Capture the cell that displays the provided text and extract its (x, y) central coordinate. 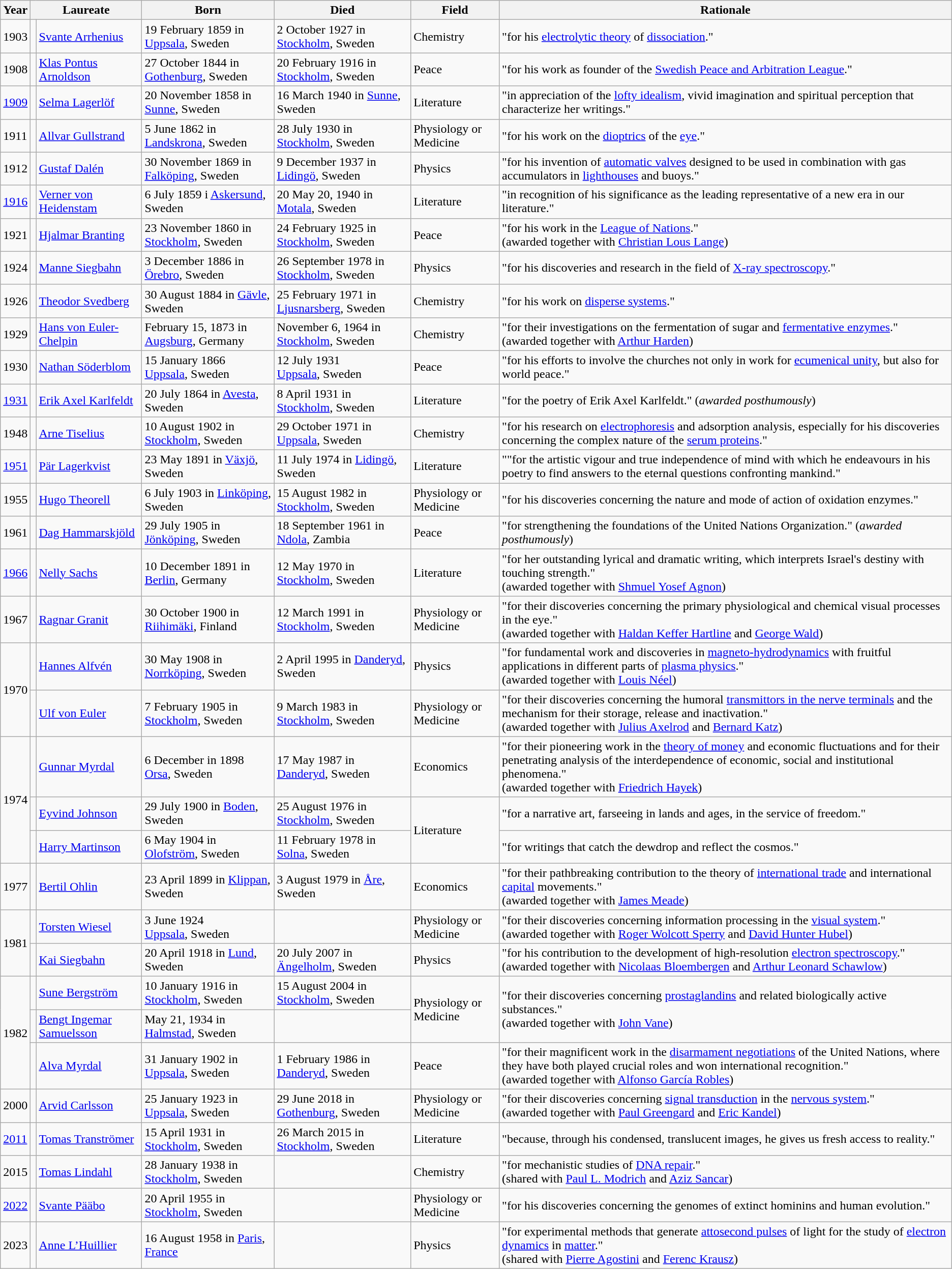
Svante Pääbo (89, 1205)
11 February 1978 in Solna, Sweden (343, 846)
1911 (15, 135)
Eyvind Johnson (89, 814)
1926 (15, 301)
1961 (15, 533)
20 July 2007 in Ängelholm, Sweden (343, 959)
Field (455, 10)
1982 (15, 1032)
May 21, 1934 in Halmstad, Sweden (208, 1025)
30 October 1900 in Riihimäki, Finland (208, 619)
19 February 1859 in Uppsala, Sweden (208, 37)
3 August 1979 in Åre, Sweden (343, 887)
10 August 1902 in Stockholm, Sweden (208, 433)
"for his discoveries and research in the field of X-ray spectroscopy." (726, 268)
1929 (15, 334)
"because, through his condensed, translucent images, he gives us fresh access to reality." (726, 1139)
17 May 1987 in Danderyd, Sweden (343, 767)
27 October 1844 in Gothenburg, Sweden (208, 69)
1977 (15, 887)
"for his work as founder of the Swedish Peace and Arbitration League." (726, 69)
"for his efforts to involve the churches not only in work for ecumenical unity, but also for world peace." (726, 367)
1909 (15, 103)
2011 (15, 1139)
2000 (15, 1106)
1967 (15, 619)
3 December 1886 in Örebro, Sweden (208, 268)
29 July 1900 in Boden, Sweden (208, 814)
29 June 2018 in Gothenburg, Sweden (343, 1106)
2022 (15, 1205)
1930 (15, 367)
16 March 1940 in Sunne, Sweden (343, 103)
5 June 1862 in Landskrona, Sweden (208, 135)
23 May 1891 in Växjö, Sweden (208, 467)
12 July 1931 Uppsala, Sweden (343, 367)
1924 (15, 268)
Hjalmar Branting (89, 235)
1931 (15, 400)
Laureate (86, 10)
1951 (15, 467)
Rationale (726, 10)
25 August 1976 in Stockholm, Sweden (343, 814)
6 December in 1898 Orsa, Sweden (208, 767)
1908 (15, 69)
20 May 20, 1940 in Motala, Sweden (343, 201)
"for his work on disperse systems." (726, 301)
25 January 1923 in Uppsala, Sweden (208, 1106)
1966 (15, 573)
Klas Pontus Arnoldson (89, 69)
1970 (15, 690)
20 April 1918 in Lund, Sweden (208, 959)
Year (15, 10)
"for his work in the League of Nations." (awarded together with Christian Lous Lange) (726, 235)
"for a narrative art, farseeing in lands and ages, in the service of freedom." (726, 814)
10 December 1891 in Berlin, Germany (208, 573)
"in appreciation of the lofty idealism, vivid imagination and spiritual perception that characterize her writings." (726, 103)
24 February 1925 in Stockholm, Sweden (343, 235)
"in recognition of his significance as the leading representative of a new era in our literature." (726, 201)
Torsten Wiesel (89, 927)
Pär Lagerkvist (89, 467)
30 May 1908 in Norrköping, Sweden (208, 666)
"for their discoveries concerning prostaglandins and related biologically active substances." (awarded together with John Vane) (726, 1009)
20 July 1864 in Avesta, Sweden (208, 400)
30 November 1869 in Falköping, Sweden (208, 169)
26 March 2015 in Stockholm, Sweden (343, 1139)
Sune Bergström (89, 993)
1974 (15, 800)
10 January 1916 in Stockholm, Sweden (208, 993)
9 December 1937 in Lidingö, Sweden (343, 169)
28 July 1930 in Stockholm, Sweden (343, 135)
1903 (15, 37)
1921 (15, 235)
31 January 1902 in Uppsala, Sweden (208, 1066)
6 July 1903 in Linköping, Sweden (208, 499)
11 July 1974 in Lidingö, Sweden (343, 467)
Svante Arrhenius (89, 37)
"for his work on the dioptrics of the eye." (726, 135)
2 April 1995 in Danderyd, Sweden (343, 666)
Nelly Sachs (89, 573)
Allvar Gullstrand (89, 135)
"for the poetry of Erik Axel Karlfeldt." (awarded posthumously) (726, 400)
November 6, 1964 in Stockholm, Sweden (343, 334)
Bertil Ohlin (89, 887)
1948 (15, 433)
Harry Martinson (89, 846)
6 July 1859 i Askersund, Sweden (208, 201)
Verner von Heidenstam (89, 201)
Ragnar Granit (89, 619)
12 March 1991 in Stockholm, Sweden (343, 619)
Anne L’Huillier (89, 1245)
Arne Tiselius (89, 433)
26 September 1978 in Stockholm, Sweden (343, 268)
Gustaf Dalén (89, 169)
"for his discoveries concerning the nature and mode of action of oxidation enzymes." (726, 499)
"for their pathbreaking contribution to the theory of international trade and international capital movements." (awarded together with James Meade) (726, 887)
1955 (15, 499)
Hans von Euler-Chelpin (89, 334)
Born (208, 10)
"for his invention of automatic valves designed to be used in combination with gas accumulators in lighthouses and buoys." (726, 169)
18 September 1961 in Ndola, Zambia (343, 533)
2023 (15, 1245)
February 15, 1873 in Augsburg, Germany (208, 334)
Theodor Svedberg (89, 301)
15 August 2004 in Stockholm, Sweden (343, 993)
Ulf von Euler (89, 713)
Tomas Tranströmer (89, 1139)
"for strengthening the foundations of the United Nations Organization." (awarded posthumously) (726, 533)
"for his research on electrophoresis and adsorption analysis, especially for his discoveries concerning the complex nature of the serum proteins." (726, 433)
15 January 1866 Uppsala, Sweden (208, 367)
Manne Siegbahn (89, 268)
9 March 1983 in Stockholm, Sweden (343, 713)
7 February 1905 in Stockholm, Sweden (208, 713)
1981 (15, 943)
28 January 1938 in Stockholm, Sweden (208, 1172)
Alva Myrdal (89, 1066)
15 August 1982 in Stockholm, Sweden (343, 499)
"for mechanistic studies of DNA repair."(shared with Paul L. Modrich and Aziz Sancar) (726, 1172)
2015 (15, 1172)
Bengt Ingemar Samuelsson (89, 1025)
"for his electrolytic theory of dissociation." (726, 37)
20 November 1858 in Sunne, Sweden (208, 103)
2 October 1927 in Stockholm, Sweden (343, 37)
"for their discoveries concerning information processing in the visual system." (awarded together with Roger Wolcott Sperry and David Hunter Hubel) (726, 927)
Erik Axel Karlfeldt (89, 400)
15 April 1931 in Stockholm, Sweden (208, 1139)
29 October 1971 in Uppsala, Sweden (343, 433)
Nathan Söderblom (89, 367)
25 February 1971 in Ljusnarsberg, Sweden (343, 301)
Gunnar Myrdal (89, 767)
Died (343, 10)
20 April 1955 in Stockholm, Sweden (208, 1205)
"for writings that catch the dewdrop and reflect the cosmos." (726, 846)
"for his discoveries concerning the genomes of extinct hominins and human evolution." (726, 1205)
Hugo Theorell (89, 499)
6 May 1904 in Olofström, Sweden (208, 846)
1 February 1986 in Danderyd, Sweden (343, 1066)
1912 (15, 169)
1916 (15, 201)
Tomas Lindahl (89, 1172)
20 February 1916 in Stockholm, Sweden (343, 69)
"for their investigations on the fermentation of sugar and fermentative enzymes." (awarded together with Arthur Harden) (726, 334)
Hannes Alfvén (89, 666)
3 June 1924 Uppsala, Sweden (208, 927)
23 April 1899 in Klippan, Sweden (208, 887)
8 April 1931 in Stockholm, Sweden (343, 400)
16 August 1958 in Paris, France (208, 1245)
23 November 1860 in Stockholm, Sweden (208, 235)
29 July 1905 in Jönköping, Sweden (208, 533)
30 August 1884 in Gävle, Sweden (208, 301)
12 May 1970 in Stockholm, Sweden (343, 573)
Arvid Carlsson (89, 1106)
Kai Siegbahn (89, 959)
Selma Lagerlöf (89, 103)
"for their discoveries concerning signal transduction in the nervous system." (awarded together with Paul Greengard and Eric Kandel) (726, 1106)
Dag Hammarskjöld (89, 533)
